Search for the cell housing the specified text and yield its [X, Y] center coordinate. 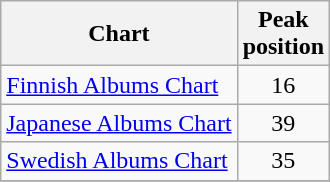
39 [283, 123]
Chart [119, 34]
16 [283, 85]
Peakposition [283, 34]
Swedish Albums Chart [119, 161]
Finnish Albums Chart [119, 85]
Japanese Albums Chart [119, 123]
35 [283, 161]
